Output the (X, Y) coordinate of the center of the cell containing the given text.  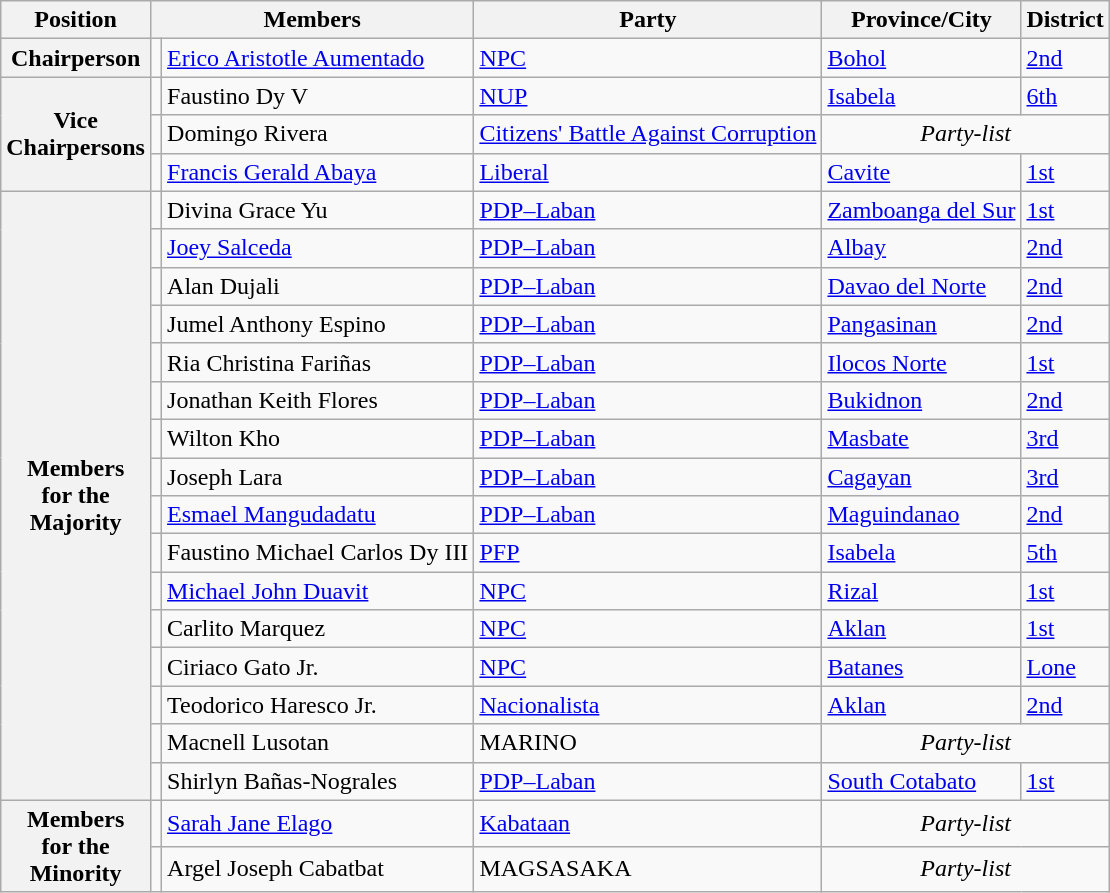
NUP (648, 96)
Batanes (922, 667)
Erico Aristotle Aumentado (318, 58)
Teodorico Haresco Jr. (318, 705)
Bohol (922, 58)
Ilocos Norte (922, 362)
South Cotabato (922, 781)
Pangasinan (922, 324)
5th (1065, 553)
Maguindanao (922, 515)
PFP (648, 553)
Membersfor theMinority (76, 846)
Divina Grace Yu (318, 210)
Jonathan Keith Flores (318, 400)
Citizens' Battle Against Corruption (648, 134)
MARINO (648, 743)
Ria Christina Fariñas (318, 362)
MAGSASAKA (648, 869)
Wilton Kho (318, 438)
District (1065, 20)
Domingo Rivera (318, 134)
Sarah Jane Elago (318, 823)
Macnell Lusotan (318, 743)
Albay (922, 248)
Argel Joseph Cabatbat (318, 869)
Cagayan (922, 477)
Joseph Lara (318, 477)
Michael John Duavit (318, 591)
Joey Salceda (318, 248)
Carlito Marquez (318, 629)
Francis Gerald Abaya (318, 172)
Cavite (922, 172)
Bukidnon (922, 400)
Jumel Anthony Espino (318, 324)
Position (76, 20)
Party (648, 20)
Province/City (922, 20)
Zamboanga del Sur (922, 210)
Members (312, 20)
Faustino Michael Carlos Dy III (318, 553)
Esmael Mangudadatu (318, 515)
Davao del Norte (922, 286)
Shirlyn Bañas-Nograles (318, 781)
Masbate (922, 438)
Faustino Dy V (318, 96)
Kabataan (648, 823)
6th (1065, 96)
Chairperson (76, 58)
ViceChairpersons (76, 134)
Ciriaco Gato Jr. (318, 667)
Membersfor theMajority (76, 496)
Nacionalista (648, 705)
Rizal (922, 591)
Lone (1065, 667)
Alan Dujali (318, 286)
Liberal (648, 172)
